Find where the given text appears and provide that cell's center as (X, Y) coordinate. 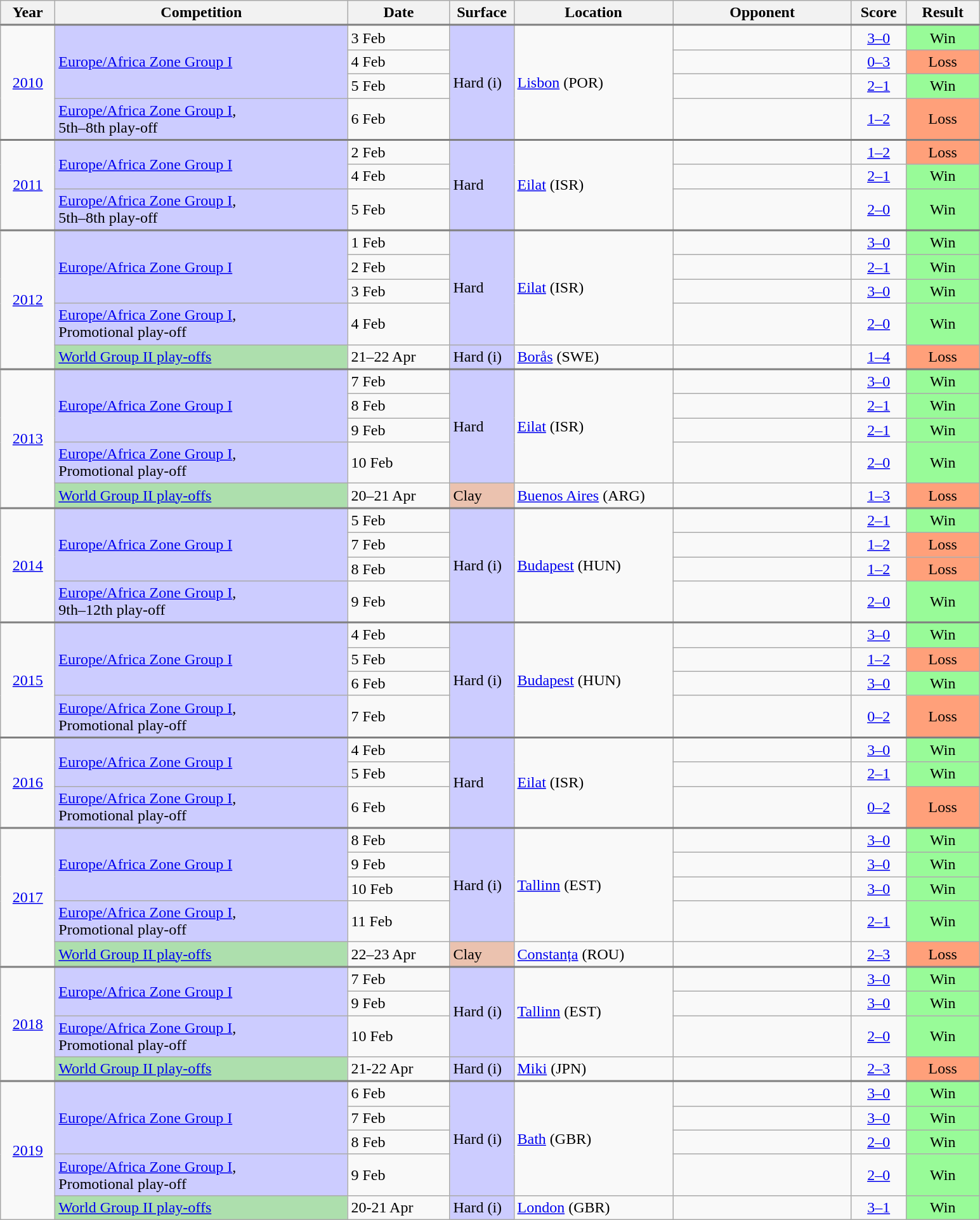
Date (398, 13)
2011 (28, 185)
20-21 Apr (398, 1207)
3–1 (879, 1207)
Competition (202, 13)
2013 (28, 439)
Borås (SWE) (594, 357)
Bath (GBR) (594, 1138)
Surface (482, 13)
Miki (JPN) (594, 1070)
2018 (28, 1024)
1–4 (879, 357)
1–3 (879, 496)
2010 (28, 82)
2012 (28, 299)
2015 (28, 680)
Constanța (ROU) (594, 954)
Location (594, 13)
2014 (28, 566)
1 Feb (398, 242)
2019 (28, 1150)
11 Feb (398, 921)
2016 (28, 783)
London (GBR) (594, 1207)
Lisbon (POR) (594, 82)
21-22 Apr (398, 1070)
Result (943, 13)
2017 (28, 897)
Europe/Africa Zone Group I, 9th–12th play-off (202, 602)
Score (879, 13)
22–23 Apr (398, 954)
20–21 Apr (398, 496)
Buenos Aires (ARG) (594, 496)
0–3 (879, 62)
Opponent (762, 13)
21–22 Apr (398, 357)
Year (28, 13)
